Output the (x, y) coordinate of the center of the cell containing the given text.  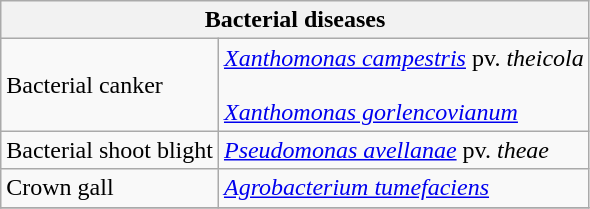
Pseudomonas avellanae pv. theae (404, 150)
Bacterial canker (110, 85)
Crown gall (110, 188)
Agrobacterium tumefaciens (404, 188)
Xanthomonas campestris pv. theicola Xanthomonas gorlencovianum (404, 85)
Bacterial shoot blight (110, 150)
Bacterial diseases (296, 20)
